Determine the [X, Y] coordinate at the center of the cell enclosing the given text.  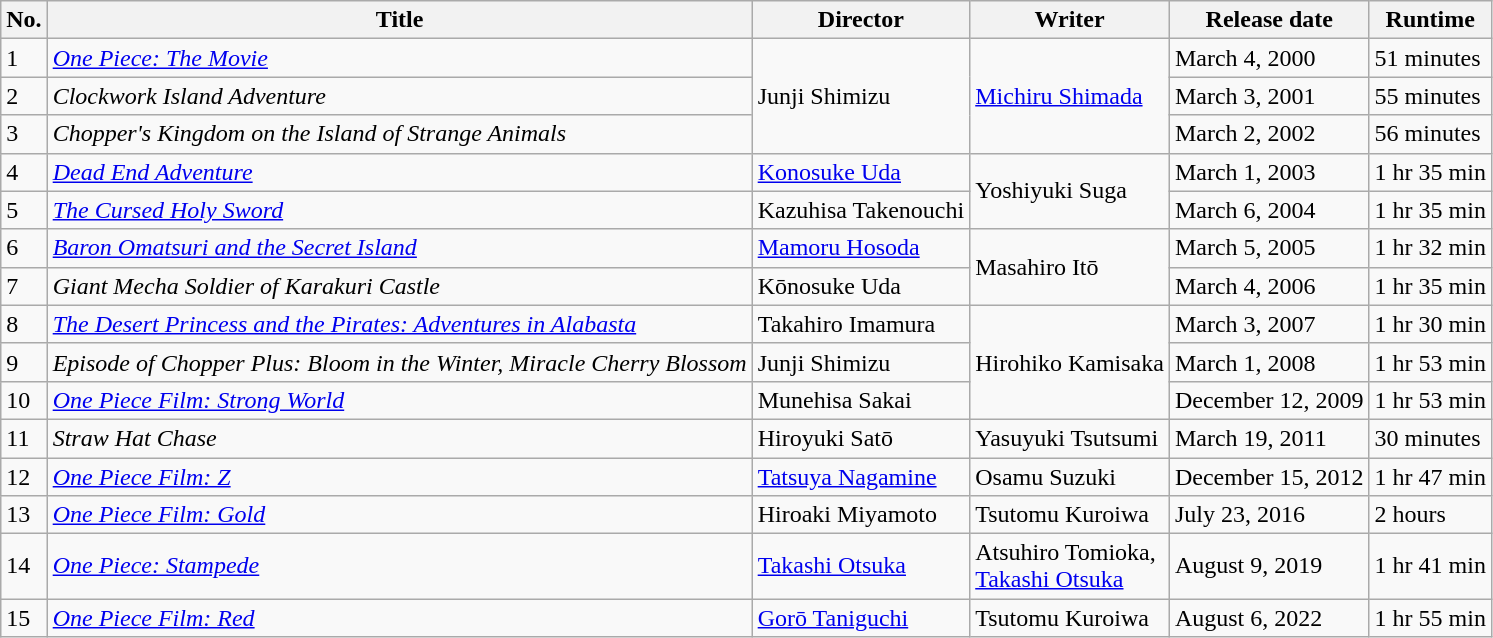
Baron Omatsuri and the Secret Island [400, 248]
2 hours [1430, 515]
August 6, 2022 [1269, 618]
March 2, 2002 [1269, 134]
Director [861, 20]
Osamu Suzuki [1070, 477]
1 hr 32 min [1430, 248]
14 [24, 566]
8 [24, 324]
11 [24, 438]
Takahiro Imamura [861, 324]
Hirohiko Kamisaka [1070, 362]
Tatsuya Nagamine [861, 477]
Michiru Shimada [1070, 96]
2 [24, 96]
Giant Mecha Soldier of Karakuri Castle [400, 286]
Clockwork Island Adventure [400, 96]
55 minutes [1430, 96]
Gorō Taniguchi [861, 618]
4 [24, 172]
1 hr 47 min [1430, 477]
Munehisa Sakai [861, 400]
15 [24, 618]
Hiroaki Miyamoto [861, 515]
13 [24, 515]
The Desert Princess and the Pirates: Adventures in Alabasta [400, 324]
Yasuyuki Tsutsumi [1070, 438]
The Cursed Holy Sword [400, 210]
March 1, 2003 [1269, 172]
5 [24, 210]
One Piece: The Movie [400, 58]
3 [24, 134]
March 3, 2001 [1269, 96]
1 hr 55 min [1430, 618]
One Piece Film: Gold [400, 515]
Hiroyuki Satō [861, 438]
Writer [1070, 20]
Release date [1269, 20]
Straw Hat Chase [400, 438]
51 minutes [1430, 58]
One Piece Film: Z [400, 477]
Masahiro Itō [1070, 267]
December 12, 2009 [1269, 400]
6 [24, 248]
December 15, 2012 [1269, 477]
Dead End Adventure [400, 172]
Kazuhisa Takenouchi [861, 210]
March 19, 2011 [1269, 438]
March 6, 2004 [1269, 210]
12 [24, 477]
1 hr 41 min [1430, 566]
August 9, 2019 [1269, 566]
Chopper's Kingdom on the Island of Strange Animals [400, 134]
One Piece Film: Red [400, 618]
Takashi Otsuka [861, 566]
Title [400, 20]
Runtime [1430, 20]
March 4, 2006 [1269, 286]
1 hr 30 min [1430, 324]
One Piece Film: Strong World [400, 400]
7 [24, 286]
March 1, 2008 [1269, 362]
1 [24, 58]
9 [24, 362]
Kōnosuke Uda [861, 286]
One Piece: Stampede [400, 566]
56 minutes [1430, 134]
Episode of Chopper Plus: Bloom in the Winter, Miracle Cherry Blossom [400, 362]
March 4, 2000 [1269, 58]
July 23, 2016 [1269, 515]
30 minutes [1430, 438]
No. [24, 20]
March 3, 2007 [1269, 324]
Mamoru Hosoda [861, 248]
Yoshiyuki Suga [1070, 191]
10 [24, 400]
March 5, 2005 [1269, 248]
Atsuhiro Tomioka,Takashi Otsuka [1070, 566]
Konosuke Uda [861, 172]
